Extract the [x, y] coordinate from the center of the cell holding the provided text.  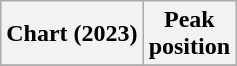
Peakposition [189, 34]
Chart (2023) [72, 34]
